Find where the given text appears and provide that cell's center as [X, Y] coordinate. 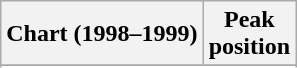
Chart (1998–1999) [102, 34]
Peakposition [249, 34]
